Determine the (X, Y) coordinate at the center of the cell enclosing the given text.  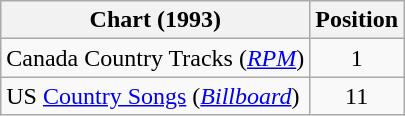
Position (357, 20)
Chart (1993) (156, 20)
1 (357, 58)
Canada Country Tracks (RPM) (156, 58)
11 (357, 96)
US Country Songs (Billboard) (156, 96)
